Find where the given text appears and provide that cell's center as (X, Y) coordinate. 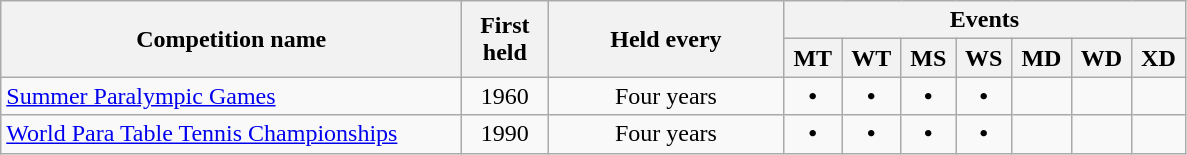
1990 (505, 134)
MT (813, 58)
World Para Table Tennis Championships (232, 134)
WS (984, 58)
WD (1102, 58)
Competition name (232, 39)
XD (1158, 58)
Events (984, 20)
MD (1042, 58)
First held (505, 39)
MS (928, 58)
Summer Paralympic Games (232, 96)
Held every (666, 39)
1960 (505, 96)
WT (872, 58)
